Return (x, y) of the center of cell containing provided text 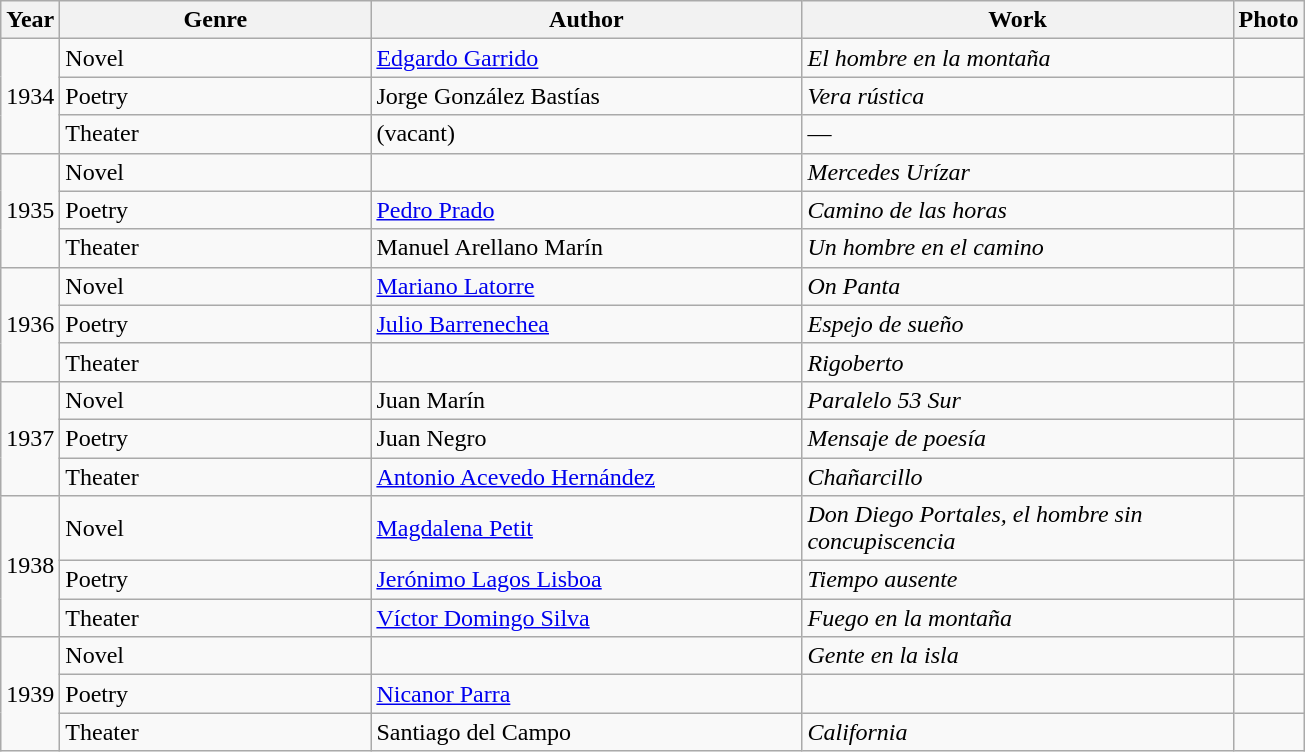
Víctor Domingo Silva (586, 618)
Mercedes Urízar (1018, 172)
1934 (30, 96)
Year (30, 20)
Paralelo 53 Sur (1018, 400)
1935 (30, 210)
Tiempo ausente (1018, 580)
1939 (30, 694)
Genre (216, 20)
(vacant) (586, 134)
Rigoberto (1018, 362)
Vera rústica (1018, 96)
Nicanor Parra (586, 694)
Santiago del Campo (586, 732)
Fuego en la montaña (1018, 618)
Manuel Arellano Marín (586, 248)
Work (1018, 20)
Mensaje de poesía (1018, 438)
California (1018, 732)
Juan Marín (586, 400)
1937 (30, 438)
Un hombre en el camino (1018, 248)
Espejo de sueño (1018, 324)
Gente en la isla (1018, 656)
Jorge González Bastías (586, 96)
Magdalena Petit (586, 528)
Don Diego Portales, el hombre sin concupiscencia (1018, 528)
1938 (30, 566)
On Panta (1018, 286)
Jerónimo Lagos Lisboa (586, 580)
1936 (30, 324)
Antonio Acevedo Hernández (586, 477)
Pedro Prado (586, 210)
Camino de las horas (1018, 210)
Chañarcillo (1018, 477)
Photo (1268, 20)
Edgardo Garrido (586, 58)
Mariano Latorre (586, 286)
Juan Negro (586, 438)
— (1018, 134)
Julio Barrenechea (586, 324)
El hombre en la montaña (1018, 58)
Author (586, 20)
